Determine the (x, y) coordinate at the center of the cell enclosing the given text.  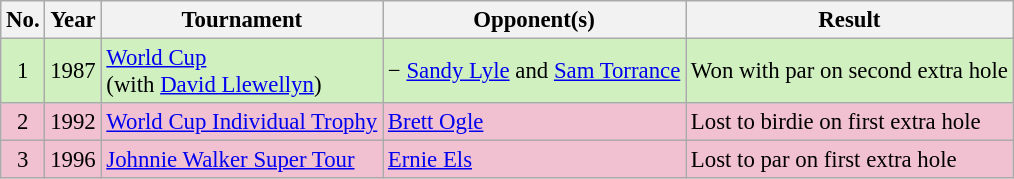
1992 (73, 122)
No. (23, 20)
Lost to par on first extra hole (850, 160)
3 (23, 160)
1 (23, 72)
Year (73, 20)
− Sandy Lyle and Sam Torrance (534, 72)
Johnnie Walker Super Tour (242, 160)
1996 (73, 160)
Ernie Els (534, 160)
1987 (73, 72)
Brett Ogle (534, 122)
Won with par on second extra hole (850, 72)
2 (23, 122)
Lost to birdie on first extra hole (850, 122)
Result (850, 20)
World Cup Individual Trophy (242, 122)
Tournament (242, 20)
Opponent(s) (534, 20)
World Cup(with David Llewellyn) (242, 72)
